Determine the [X, Y] coordinate at the center of the cell enclosing the given text.  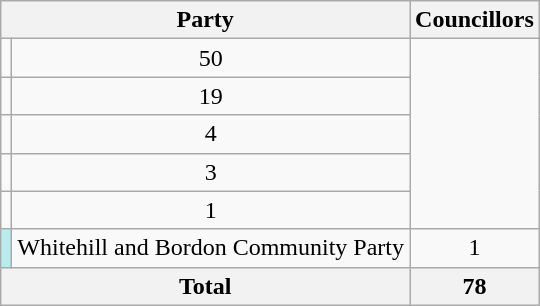
50 [211, 58]
19 [211, 96]
4 [211, 134]
Total [206, 286]
3 [211, 172]
Whitehill and Bordon Community Party [211, 248]
Party [206, 20]
78 [475, 286]
Councillors [475, 20]
